Return [x, y] of the center of cell containing provided text 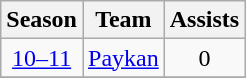
10–11 [42, 58]
Assists [204, 20]
0 [204, 58]
Team [123, 20]
Paykan [123, 58]
Season [42, 20]
